Extract the [X, Y] coordinate from the center of the cell holding the provided text.  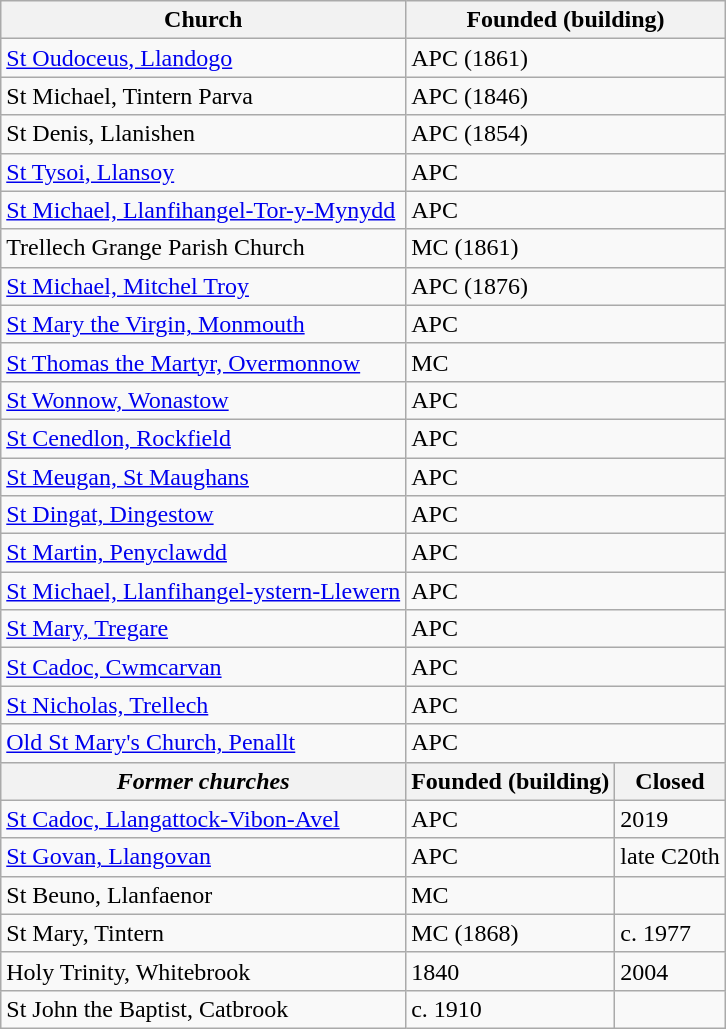
St Michael, Tintern Parva [204, 96]
St Mary the Virgin, Monmouth [204, 324]
St Beuno, Llanfaenor [204, 895]
St Thomas the Martyr, Overmonnow [204, 362]
St Denis, Llanishen [204, 134]
St Mary, Tregare [204, 629]
St Tysoi, Llansoy [204, 172]
2019 [670, 819]
St Cadoc, Llangattock-Vibon-Avel [204, 819]
Trellech Grange Parish Church [204, 248]
Church [204, 20]
MC (1868) [510, 933]
1840 [510, 971]
St Cenedlon, Rockfield [204, 438]
St Michael, Llanfihangel-Tor-y-Mynydd [204, 210]
St Nicholas, Trellech [204, 705]
St Meugan, St Maughans [204, 477]
St John the Baptist, Catbrook [204, 1009]
late C20th [670, 857]
Old St Mary's Church, Penallt [204, 743]
St Michael, Mitchel Troy [204, 286]
APC (1876) [566, 286]
Former churches [204, 781]
St Dingat, Dingestow [204, 515]
Holy Trinity, Whitebrook [204, 971]
APC (1861) [566, 58]
St Mary, Tintern [204, 933]
c. 1977 [670, 933]
c. 1910 [510, 1009]
St Martin, Penyclawdd [204, 553]
APC (1846) [566, 96]
St Cadoc, Cwmcarvan [204, 667]
St Wonnow, Wonastow [204, 400]
St Michael, Llanfihangel-ystern-Llewern [204, 591]
Closed [670, 781]
St Oudoceus, Llandogo [204, 58]
APC (1854) [566, 134]
2004 [670, 971]
MC (1861) [566, 248]
St Govan, Llangovan [204, 857]
